Return the (x, y) coordinate for the center point of the cell that contains the specified text.  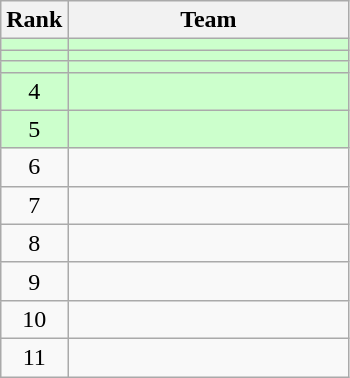
7 (34, 205)
Rank (34, 20)
5 (34, 129)
9 (34, 281)
10 (34, 319)
8 (34, 243)
4 (34, 91)
Team (208, 20)
11 (34, 357)
6 (34, 167)
